Scan for the cell matching the given text and deliver its [X, Y] coordinate at center. 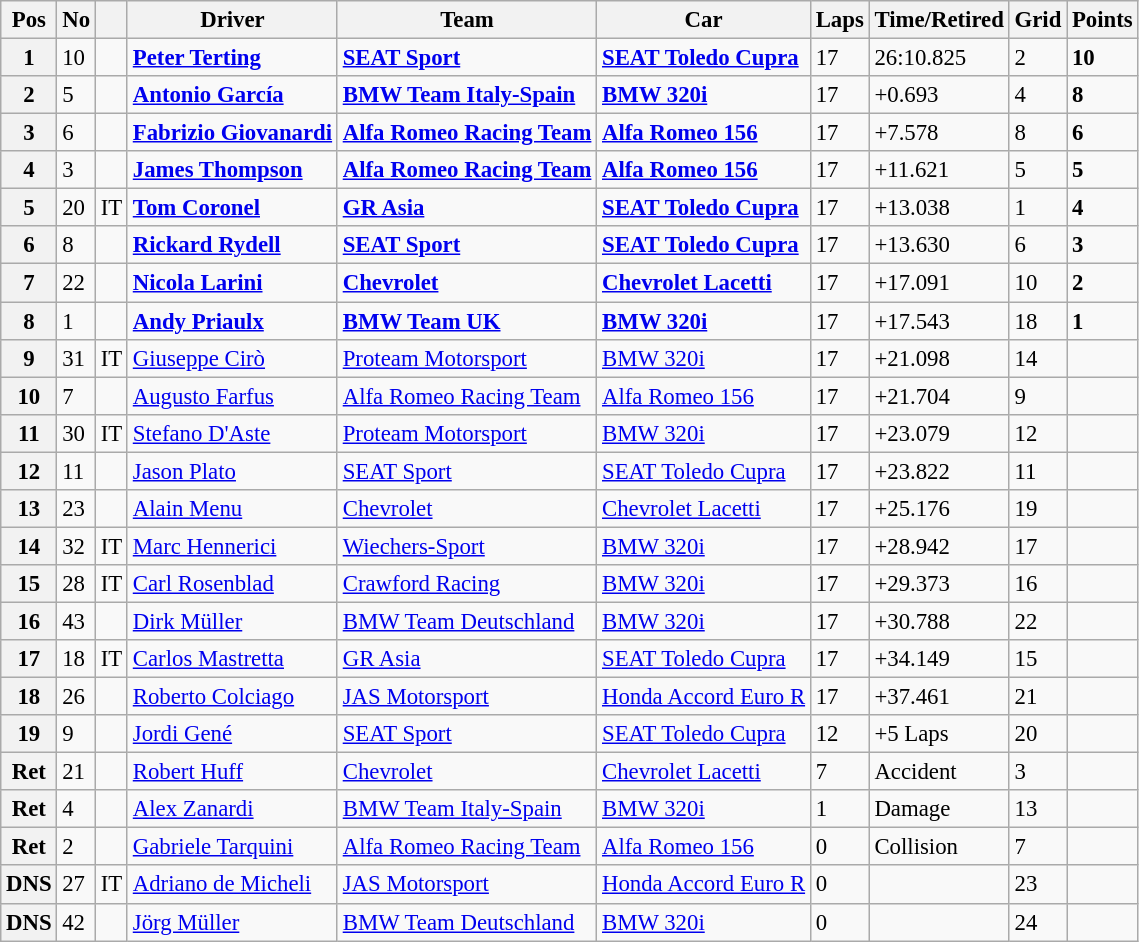
+21.704 [939, 396]
Team [466, 20]
Gabriele Tarquini [232, 847]
Accident [939, 772]
Carl Rosenblad [232, 584]
Peter Terting [232, 58]
+21.098 [939, 358]
Laps [840, 20]
+5 Laps [939, 734]
+11.621 [939, 170]
Wiechers-Sport [466, 546]
Driver [232, 20]
Augusto Farfus [232, 396]
Nicola Larini [232, 283]
Jason Plato [232, 471]
42 [76, 922]
Fabrizio Giovanardi [232, 133]
+23.079 [939, 433]
+13.038 [939, 208]
Car [704, 20]
No [76, 20]
27 [76, 885]
+28.942 [939, 546]
32 [76, 546]
+17.091 [939, 283]
Alain Menu [232, 509]
Points [1102, 20]
+29.373 [939, 584]
+30.788 [939, 621]
+37.461 [939, 697]
26 [76, 697]
Collision [939, 847]
Antonio García [232, 95]
+0.693 [939, 95]
Jordi Gené [232, 734]
Marc Hennerici [232, 546]
Jörg Müller [232, 922]
Carlos Mastretta [232, 659]
Grid [1038, 20]
Dirk Müller [232, 621]
+23.822 [939, 471]
Robert Huff [232, 772]
+17.543 [939, 321]
31 [76, 358]
+13.630 [939, 245]
Time/Retired [939, 20]
Adriano de Micheli [232, 885]
Andy Priaulx [232, 321]
28 [76, 584]
Stefano D'Aste [232, 433]
Crawford Racing [466, 584]
BMW Team UK [466, 321]
+7.578 [939, 133]
43 [76, 621]
Damage [939, 809]
24 [1038, 922]
James Thompson [232, 170]
Alex Zanardi [232, 809]
26:10.825 [939, 58]
Roberto Colciago [232, 697]
30 [76, 433]
Rickard Rydell [232, 245]
Giuseppe Cirò [232, 358]
+34.149 [939, 659]
Tom Coronel [232, 208]
+25.176 [939, 509]
Pos [29, 20]
